Locate the cell with the specified text and output its (x, y) center coordinate. 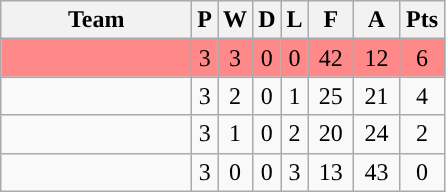
43 (377, 172)
A (377, 20)
20 (331, 134)
Pts (422, 20)
4 (422, 96)
W (236, 20)
F (331, 20)
D (267, 20)
P (205, 20)
21 (377, 96)
L (294, 20)
42 (331, 58)
24 (377, 134)
25 (331, 96)
13 (331, 172)
Team (96, 20)
12 (377, 58)
6 (422, 58)
